From the cell containing the given text, extract its center point as [X, Y] coordinate. 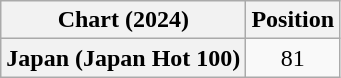
81 [293, 58]
Position [293, 20]
Chart (2024) [124, 20]
Japan (Japan Hot 100) [124, 58]
